Determine the [X, Y] coordinate at the center of the cell enclosing the given text.  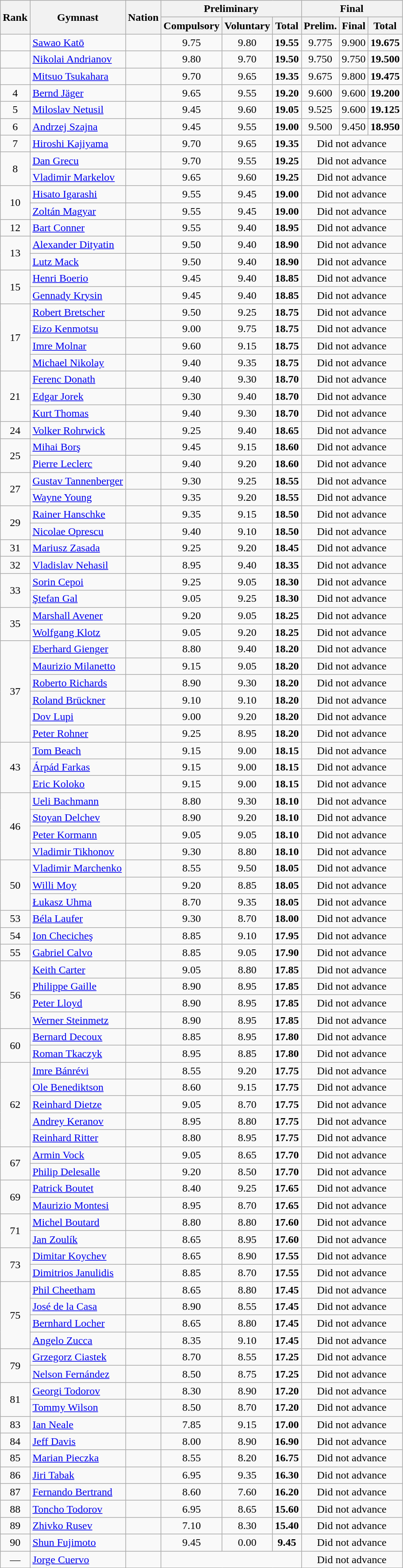
Vladimir Marchenko [78, 868]
Roberto Richards [78, 683]
83 [15, 1425]
Zhivko Rusev [78, 1525]
Béla Laufer [78, 919]
16.20 [287, 1492]
Gabriel Calvo [78, 952]
Wolfgang Klotz [78, 632]
19.500 [385, 59]
33 [15, 590]
0.00 [247, 1542]
10 [15, 202]
Marshall Avener [78, 616]
18.35 [287, 565]
Shun Fujimoto [78, 1542]
Hisato Igarashi [78, 194]
8.35 [192, 1340]
9.675 [320, 76]
Dimitrios Janulidis [78, 1273]
8.75 [247, 1374]
16.90 [287, 1441]
Compulsory [192, 26]
Reinhard Dietze [78, 1104]
69 [15, 1197]
Eric Koloko [78, 784]
21 [15, 396]
Peter Lloyd [78, 1003]
18.950 [385, 127]
Miloslav Netusil [78, 110]
Jeff Davis [78, 1441]
Maurizio Milanetto [78, 666]
89 [15, 1525]
9.800 [354, 76]
55 [15, 952]
Gennady Krysin [78, 295]
Zoltán Magyar [78, 211]
Lutz Mack [78, 262]
Armin Vock [78, 1155]
43 [15, 767]
Tom Beach [78, 751]
Henri Boerio [78, 279]
Kurt Thomas [78, 413]
79 [15, 1366]
Angelo Zucca [78, 1340]
Nikolai Andrianov [78, 59]
15 [15, 287]
Vladimir Markelov [78, 177]
Mitsuo Tsukahara [78, 76]
9.775 [320, 43]
Mariusz Zasada [78, 548]
Stoyan Delchev [78, 818]
54 [15, 936]
71 [15, 1231]
86 [15, 1475]
8.20 [247, 1458]
13 [15, 253]
Nicolae Oprescu [78, 531]
Prelim. [320, 26]
18.45 [287, 548]
Roland Brückner [78, 700]
Nelson Fernández [78, 1374]
Jiri Tabak [78, 1475]
Michel Boutard [78, 1222]
Sawao Katō [78, 43]
Pierre Leclerc [78, 464]
Ueli Bachmann [78, 801]
Georgi Todorov [78, 1391]
Eizo Kenmotsu [78, 329]
18.65 [287, 430]
9.900 [354, 43]
7.10 [192, 1525]
16.30 [287, 1475]
18.95 [287, 228]
8.40 [192, 1189]
Jan Zoulík [78, 1239]
Preliminary [231, 9]
Vladimir Tikhonov [78, 852]
19.200 [385, 93]
27 [15, 489]
Hiroshi Kajiyama [78, 143]
17.90 [287, 952]
50 [15, 885]
46 [15, 826]
85 [15, 1458]
16.75 [287, 1458]
Eberhard Gienger [78, 649]
Peter Rohner [78, 733]
81 [15, 1399]
Ştefan Gal [78, 599]
5 [15, 110]
31 [15, 548]
Imre Molnar [78, 346]
Philip Delesalle [78, 1172]
19.20 [287, 93]
19.475 [385, 76]
Ferenc Donath [78, 379]
Phil Cheetham [78, 1290]
Andrzej Szajna [78, 127]
Bernard Decoux [78, 1037]
17 [15, 337]
7 [15, 143]
Roman Tkaczyk [78, 1054]
Nation [143, 17]
9.500 [320, 127]
Mihai Borş [78, 447]
— [15, 1559]
24 [15, 430]
Keith Carter [78, 969]
Bernd Jäger [78, 93]
4 [15, 93]
Alexander Dityatin [78, 245]
Peter Kormann [78, 835]
15.60 [287, 1509]
Ion Checicheş [78, 936]
Werner Steinmetz [78, 1020]
8.00 [192, 1441]
7.60 [247, 1492]
Imre Bánrévi [78, 1071]
Wayne Young [78, 498]
35 [15, 624]
Toncho Todorov [78, 1509]
7.85 [192, 1425]
90 [15, 1542]
Ole Benediktson [78, 1088]
Philippe Gaille [78, 986]
José de la Casa [78, 1307]
Bart Conner [78, 228]
29 [15, 523]
Edgar Jorek [78, 396]
19.05 [287, 110]
8 [15, 169]
9.450 [354, 127]
60 [15, 1045]
Grzegorz Ciastek [78, 1357]
Volker Rohrwick [78, 430]
Dimitar Koychev [78, 1256]
67 [15, 1163]
9.525 [320, 110]
Árpád Farkas [78, 767]
Ian Neale [78, 1425]
Gymnast [78, 17]
25 [15, 455]
Dan Grecu [78, 160]
Jorge Cuervo [78, 1559]
17.00 [287, 1425]
Łukasz Uhma [78, 902]
19.675 [385, 43]
6 [15, 127]
84 [15, 1441]
Fernando Bertrand [78, 1492]
Tommy Wilson [78, 1408]
Willi Moy [78, 885]
Patrick Boutet [78, 1189]
Sorin Cepoi [78, 582]
37 [15, 691]
56 [15, 995]
Dov Lupi [78, 716]
Robert Bretscher [78, 312]
73 [15, 1264]
17.95 [287, 936]
12 [15, 228]
Voluntary [247, 26]
Marian Pieczka [78, 1458]
Gustav Tannenberger [78, 480]
Vladislav Nehasil [78, 565]
18.00 [287, 919]
Rank [15, 17]
87 [15, 1492]
75 [15, 1315]
32 [15, 565]
88 [15, 1509]
15.40 [287, 1525]
62 [15, 1104]
Maurizio Montesi [78, 1205]
Michael Nikolay [78, 363]
Bernhard Locher [78, 1324]
19.50 [287, 59]
Andrey Keranov [78, 1121]
53 [15, 919]
Reinhard Ritter [78, 1138]
Rainer Hanschke [78, 515]
19.55 [287, 43]
19.125 [385, 110]
